Output the (x, y) coordinate of the center of the cell containing the given text.  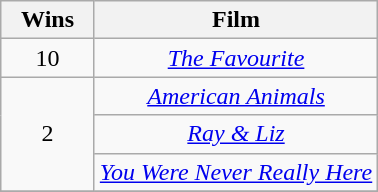
10 (48, 58)
Ray & Liz (236, 134)
Wins (48, 20)
The Favourite (236, 58)
American Animals (236, 96)
Film (236, 20)
You Were Never Really Here (236, 172)
2 (48, 134)
